Return the [x, y] coordinate for the center point of the cell that contains the specified text.  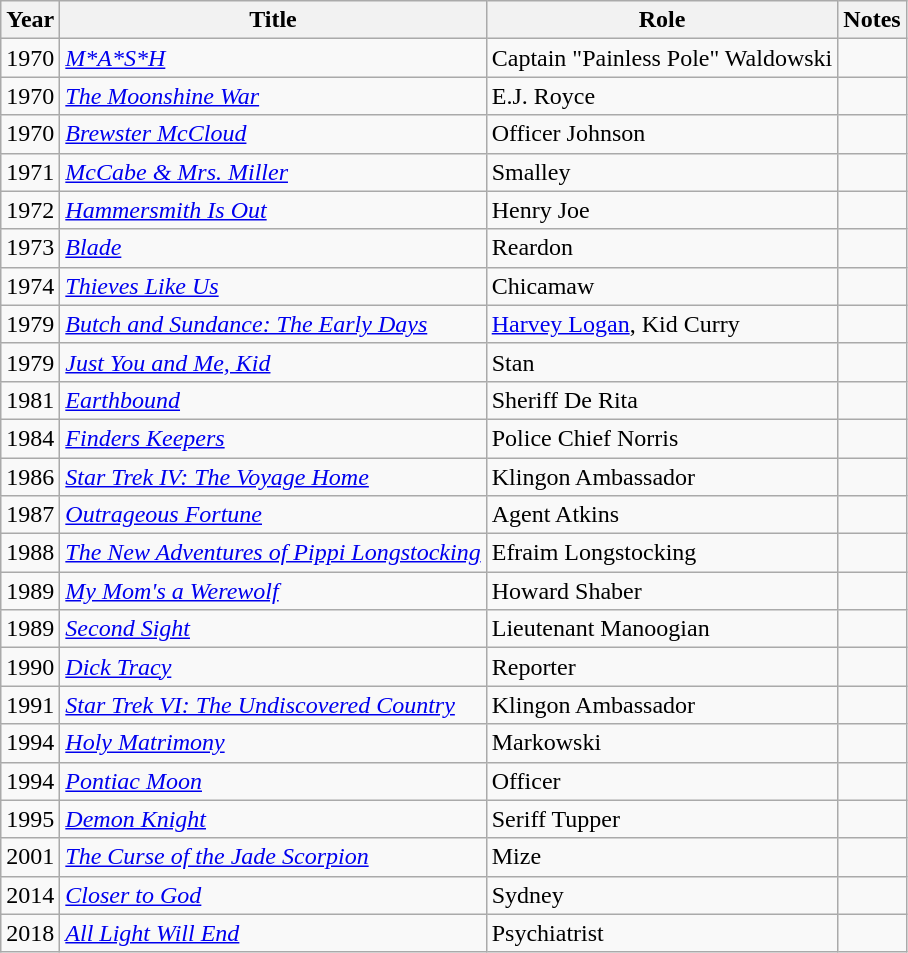
1986 [30, 477]
Reardon [662, 248]
Markowski [662, 743]
Star Trek VI: The Undiscovered Country [273, 705]
Pontiac Moon [273, 781]
Stan [662, 362]
Smalley [662, 172]
All Light Will End [273, 933]
Henry Joe [662, 210]
Captain "Painless Pole" Waldowski [662, 58]
Notes [872, 20]
Year [30, 20]
Seriff Tupper [662, 819]
Officer [662, 781]
1988 [30, 553]
Efraim Longstocking [662, 553]
Thieves Like Us [273, 286]
2014 [30, 895]
Finders Keepers [273, 438]
1973 [30, 248]
E.J. Royce [662, 96]
Butch and Sundance: The Early Days [273, 324]
Role [662, 20]
Demon Knight [273, 819]
1981 [30, 400]
Brewster McCloud [273, 134]
1972 [30, 210]
1995 [30, 819]
Psychiatrist [662, 933]
1991 [30, 705]
1987 [30, 515]
2001 [30, 857]
Agent Atkins [662, 515]
Mize [662, 857]
Title [273, 20]
Outrageous Fortune [273, 515]
The New Adventures of Pippi Longstocking [273, 553]
1971 [30, 172]
Closer to God [273, 895]
Reporter [662, 667]
Police Chief Norris [662, 438]
Star Trek IV: The Voyage Home [273, 477]
Chicamaw [662, 286]
Harvey Logan, Kid Curry [662, 324]
My Mom's a Werewolf [273, 591]
Lieutenant Manoogian [662, 629]
Second Sight [273, 629]
Blade [273, 248]
1990 [30, 667]
Just You and Me, Kid [273, 362]
1974 [30, 286]
Sheriff De Rita [662, 400]
2018 [30, 933]
The Moonshine War [273, 96]
Earthbound [273, 400]
The Curse of the Jade Scorpion [273, 857]
Howard Shaber [662, 591]
McCabe & Mrs. Miller [273, 172]
Officer Johnson [662, 134]
Dick Tracy [273, 667]
Hammersmith Is Out [273, 210]
M*A*S*H [273, 58]
Holy Matrimony [273, 743]
Sydney [662, 895]
1984 [30, 438]
